Extract the (X, Y) coordinate from the center of the cell holding the provided text.  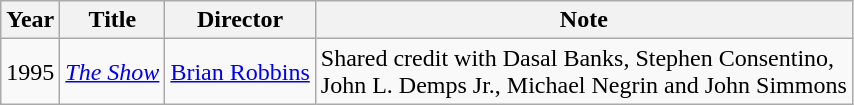
The Show (112, 72)
Brian Robbins (240, 72)
Year (30, 20)
1995 (30, 72)
Note (584, 20)
Director (240, 20)
Title (112, 20)
Shared credit with Dasal Banks, Stephen Consentino,John L. Demps Jr., Michael Negrin and John Simmons (584, 72)
